Find where the given text appears and provide that cell's center as (x, y) coordinate. 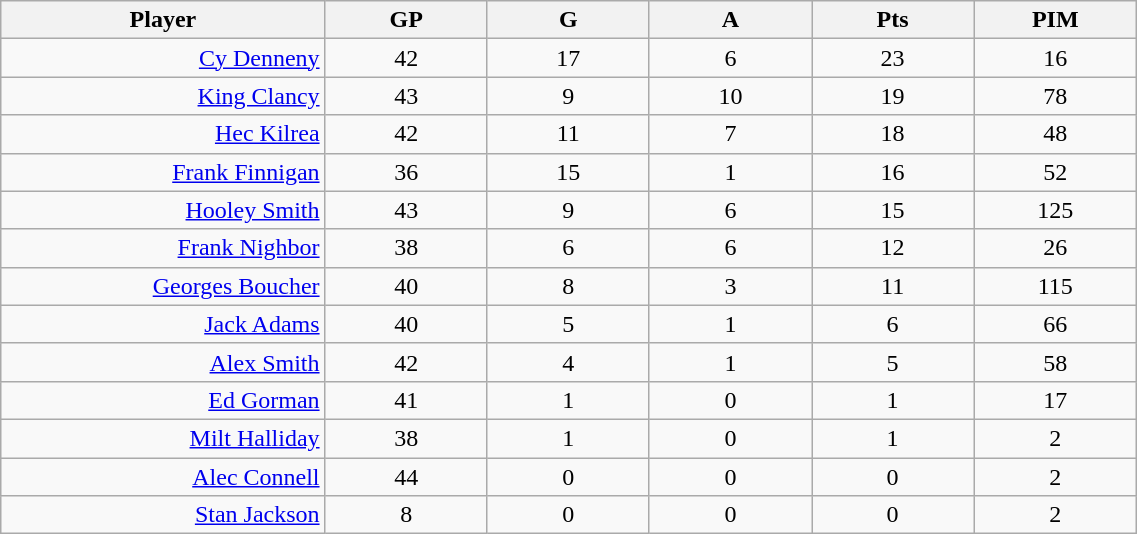
Ed Gorman (163, 400)
A (730, 20)
115 (1056, 286)
78 (1056, 96)
Georges Boucher (163, 286)
Player (163, 20)
Frank Nighbor (163, 248)
52 (1056, 172)
18 (893, 134)
Alec Connell (163, 477)
PIM (1056, 20)
King Clancy (163, 96)
48 (1056, 134)
7 (730, 134)
125 (1056, 210)
58 (1056, 362)
Pts (893, 20)
66 (1056, 324)
Jack Adams (163, 324)
GP (406, 20)
Hec Kilrea (163, 134)
G (568, 20)
19 (893, 96)
Stan Jackson (163, 515)
Frank Finnigan (163, 172)
3 (730, 286)
36 (406, 172)
44 (406, 477)
Hooley Smith (163, 210)
23 (893, 58)
41 (406, 400)
12 (893, 248)
Cy Denneny (163, 58)
26 (1056, 248)
4 (568, 362)
10 (730, 96)
Alex Smith (163, 362)
Milt Halliday (163, 438)
